Pinpoint the cell where the given text exists, returning its [x, y] midpoint coordinate. 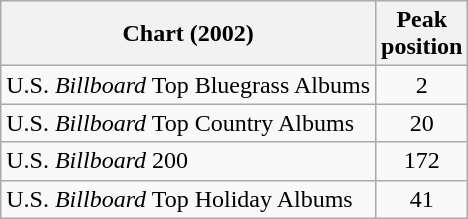
41 [422, 199]
172 [422, 161]
2 [422, 85]
U.S. Billboard Top Bluegrass Albums [188, 85]
Chart (2002) [188, 34]
U.S. Billboard Top Holiday Albums [188, 199]
U.S. Billboard 200 [188, 161]
Peakposition [422, 34]
U.S. Billboard Top Country Albums [188, 123]
20 [422, 123]
